Return [X, Y] of the center of cell containing provided text 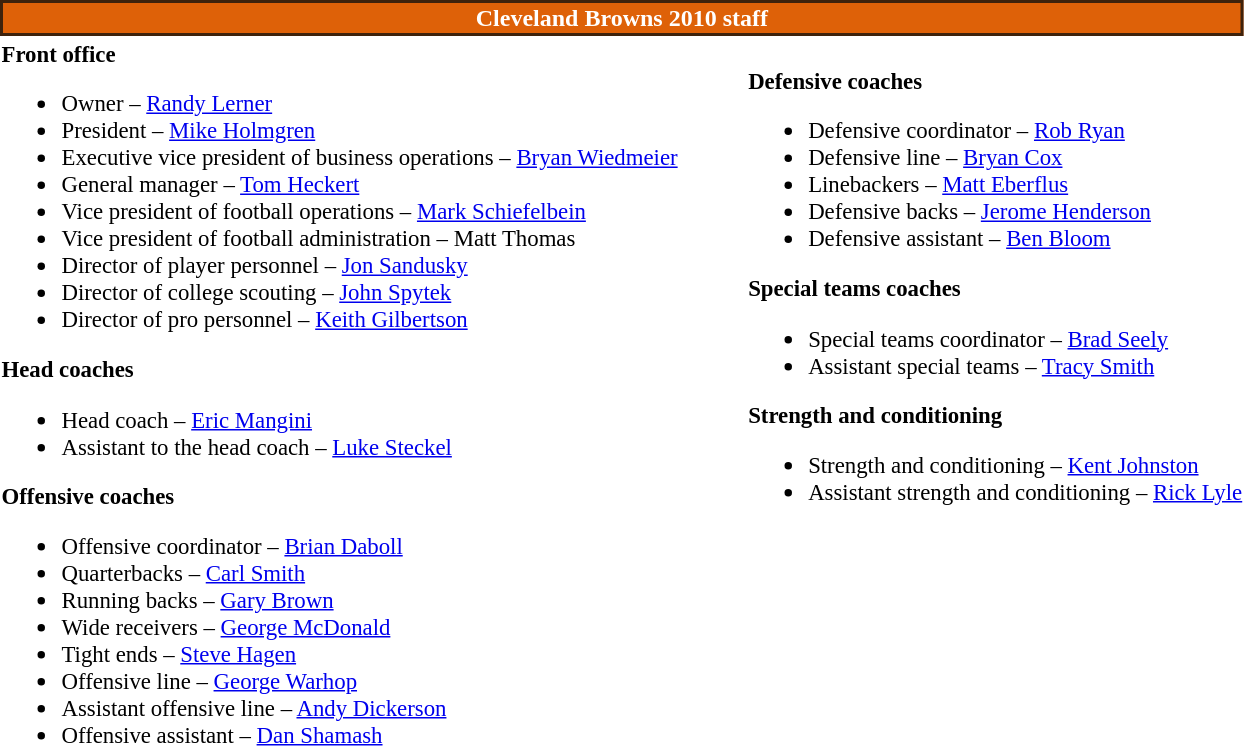
Cleveland Browns 2010 staff [622, 18]
